Provide the (X, Y) coordinate of the cell's center where the given text is located.  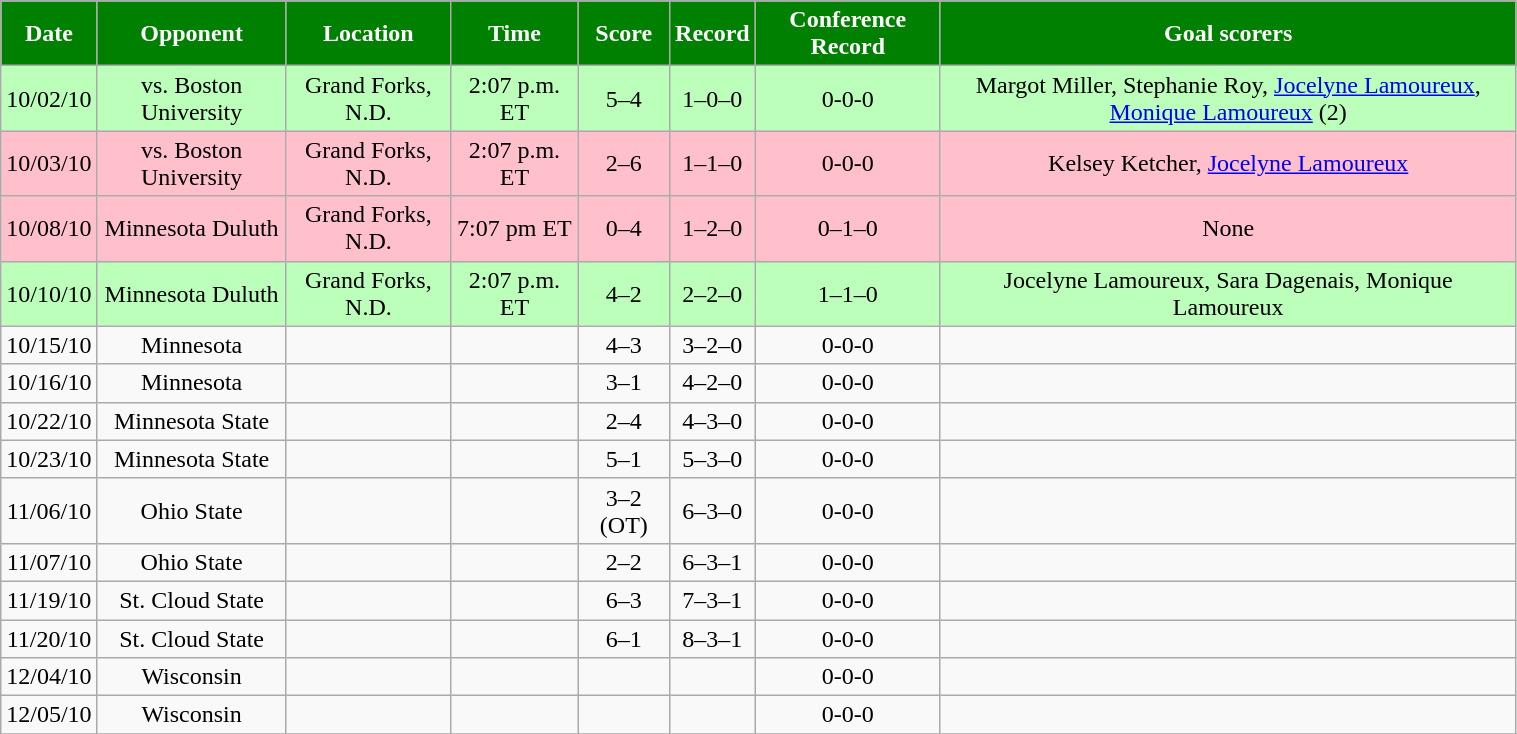
4–2–0 (713, 383)
6–3–1 (713, 562)
2–2–0 (713, 294)
Kelsey Ketcher, Jocelyne Lamoureux (1228, 164)
4–2 (624, 294)
Jocelyne Lamoureux, Sara Dagenais, Monique Lamoureux (1228, 294)
4–3 (624, 345)
10/15/10 (49, 345)
5–3–0 (713, 459)
3–1 (624, 383)
10/23/10 (49, 459)
10/22/10 (49, 421)
Opponent (192, 34)
2–2 (624, 562)
Goal scorers (1228, 34)
11/19/10 (49, 600)
11/06/10 (49, 510)
7:07 pm ET (514, 228)
5–4 (624, 98)
1–0–0 (713, 98)
Margot Miller, Stephanie Roy, Jocelyne Lamoureux, Monique Lamoureux (2) (1228, 98)
10/10/10 (49, 294)
10/08/10 (49, 228)
4–3–0 (713, 421)
5–1 (624, 459)
11/20/10 (49, 639)
Location (368, 34)
10/03/10 (49, 164)
2–4 (624, 421)
1–2–0 (713, 228)
Score (624, 34)
0–1–0 (848, 228)
3–2 (OT) (624, 510)
10/02/10 (49, 98)
6–1 (624, 639)
12/05/10 (49, 715)
10/16/10 (49, 383)
Record (713, 34)
3–2–0 (713, 345)
6–3–0 (713, 510)
None (1228, 228)
6–3 (624, 600)
0–4 (624, 228)
8–3–1 (713, 639)
Conference Record (848, 34)
7–3–1 (713, 600)
12/04/10 (49, 677)
Date (49, 34)
2–6 (624, 164)
11/07/10 (49, 562)
Time (514, 34)
